From the cell containing the given text, extract its center point as [X, Y] coordinate. 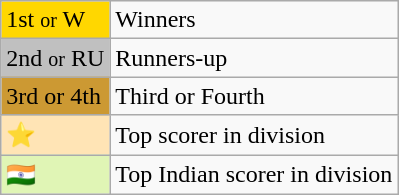
Top Indian scorer in division [254, 174]
3rd or 4th [56, 96]
🇮🇳 [56, 174]
Winners [254, 20]
2nd or RU [56, 58]
Third or Fourth [254, 96]
Runners-up [254, 58]
⭐ [56, 135]
Top scorer in division [254, 135]
1st or W [56, 20]
